Detect which cell encompasses the target text, then output its [X, Y] center coordinate. 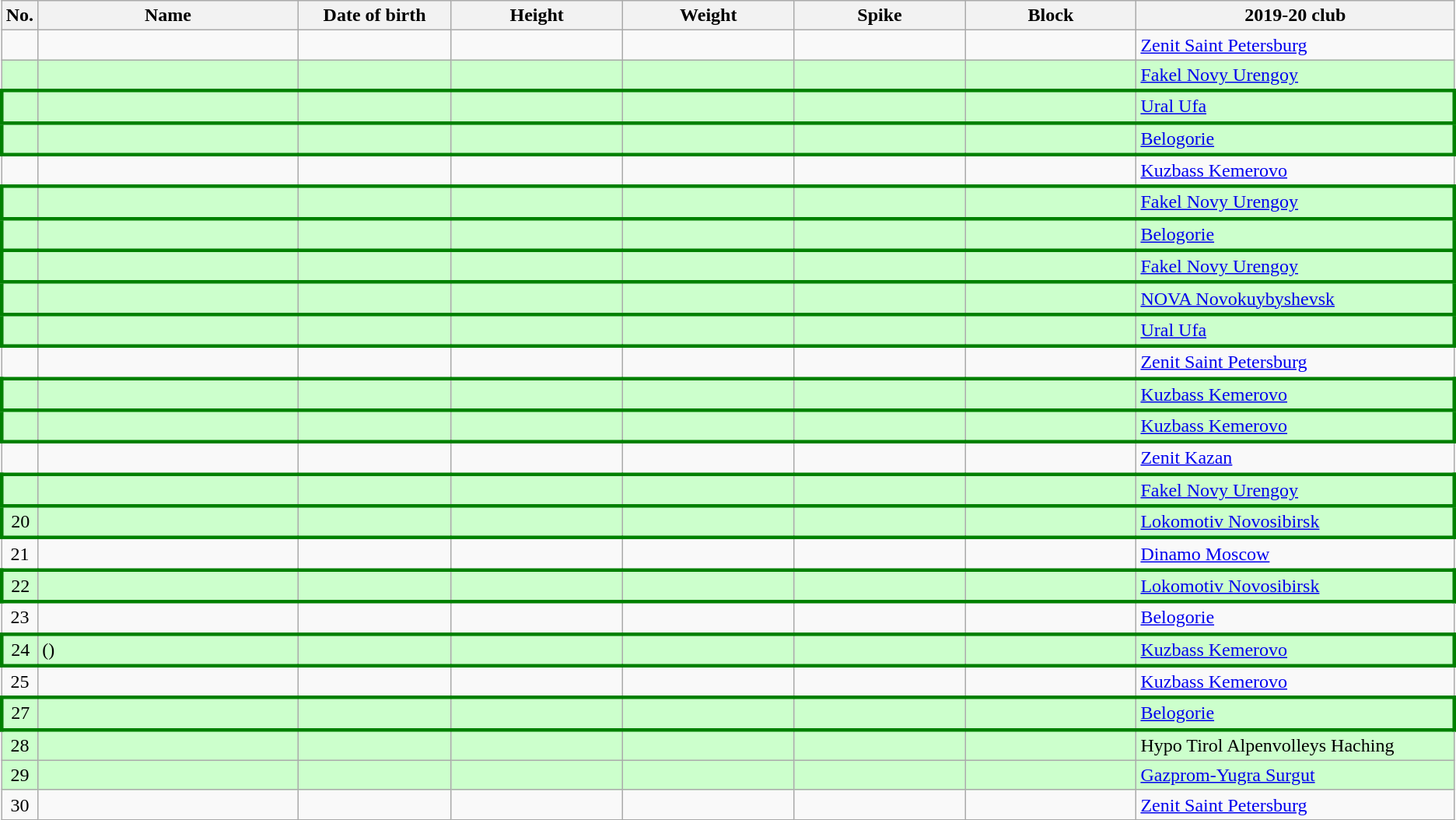
27 [19, 714]
Spike [880, 16]
20 [19, 521]
No. [19, 16]
24 [19, 649]
28 [19, 745]
23 [19, 618]
NOVA Novokuybyshevsk [1296, 299]
Gazprom-Yugra Surgut [1296, 775]
2019-20 club [1296, 16]
25 [19, 682]
30 [19, 804]
Hypo Tirol Alpenvolleys Haching [1296, 745]
Block [1051, 16]
Height [537, 16]
Zenit Kazan [1296, 457]
Name [168, 16]
Date of birth [375, 16]
29 [19, 775]
21 [19, 554]
22 [19, 585]
() [168, 649]
Dinamo Moscow [1296, 554]
Weight [708, 16]
